Determine the (x, y) coordinate at the center of the cell enclosing the given text.  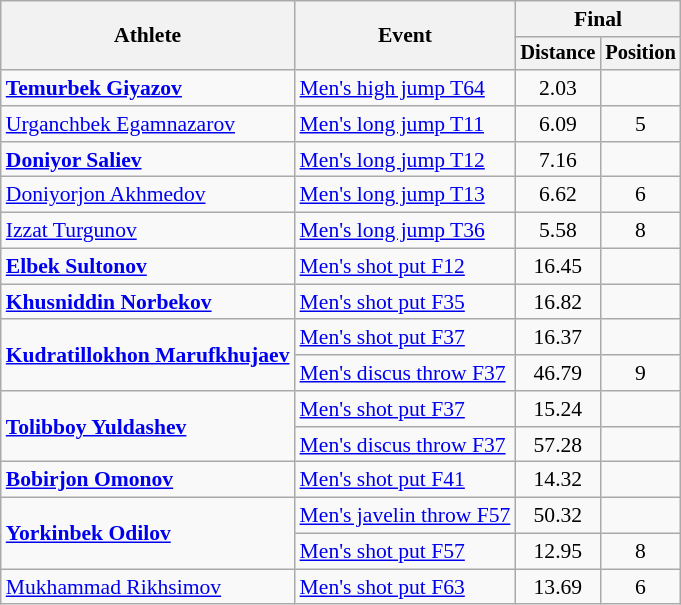
Men's shot put F35 (406, 302)
16.45 (558, 267)
50.32 (558, 516)
Men's long jump T36 (406, 231)
13.69 (558, 587)
Men's shot put F57 (406, 552)
6.09 (558, 124)
16.82 (558, 302)
Doniyor Saliev (148, 160)
Khusniddin Norbekov (148, 302)
Bobirjon Omonov (148, 480)
15.24 (558, 409)
Men's long jump T12 (406, 160)
Men's shot put F12 (406, 267)
Urganchbek Egamnazarov (148, 124)
16.37 (558, 338)
Tolibboy Yuldashev (148, 426)
12.95 (558, 552)
Yorkinbek Odilov (148, 534)
46.79 (558, 373)
9 (640, 373)
Distance (558, 54)
Men's long jump T13 (406, 195)
6.62 (558, 195)
Izzat Turgunov (148, 231)
Doniyorjon Akhmedov (148, 195)
57.28 (558, 445)
Elbek Sultonov (148, 267)
Kudratillokhon Marufkhujaev (148, 356)
Temurbek Giyazov (148, 88)
5.58 (558, 231)
Men's shot put F63 (406, 587)
Final (598, 19)
7.16 (558, 160)
Men's javelin throw F57 (406, 516)
Athlete (148, 36)
Men's high jump T64 (406, 88)
Position (640, 54)
Men's shot put F41 (406, 480)
2.03 (558, 88)
Mukhammad Rikhsimov (148, 587)
Men's long jump T11 (406, 124)
5 (640, 124)
14.32 (558, 480)
Event (406, 36)
